Detect which cell encompasses the target text, then output its (X, Y) center coordinate. 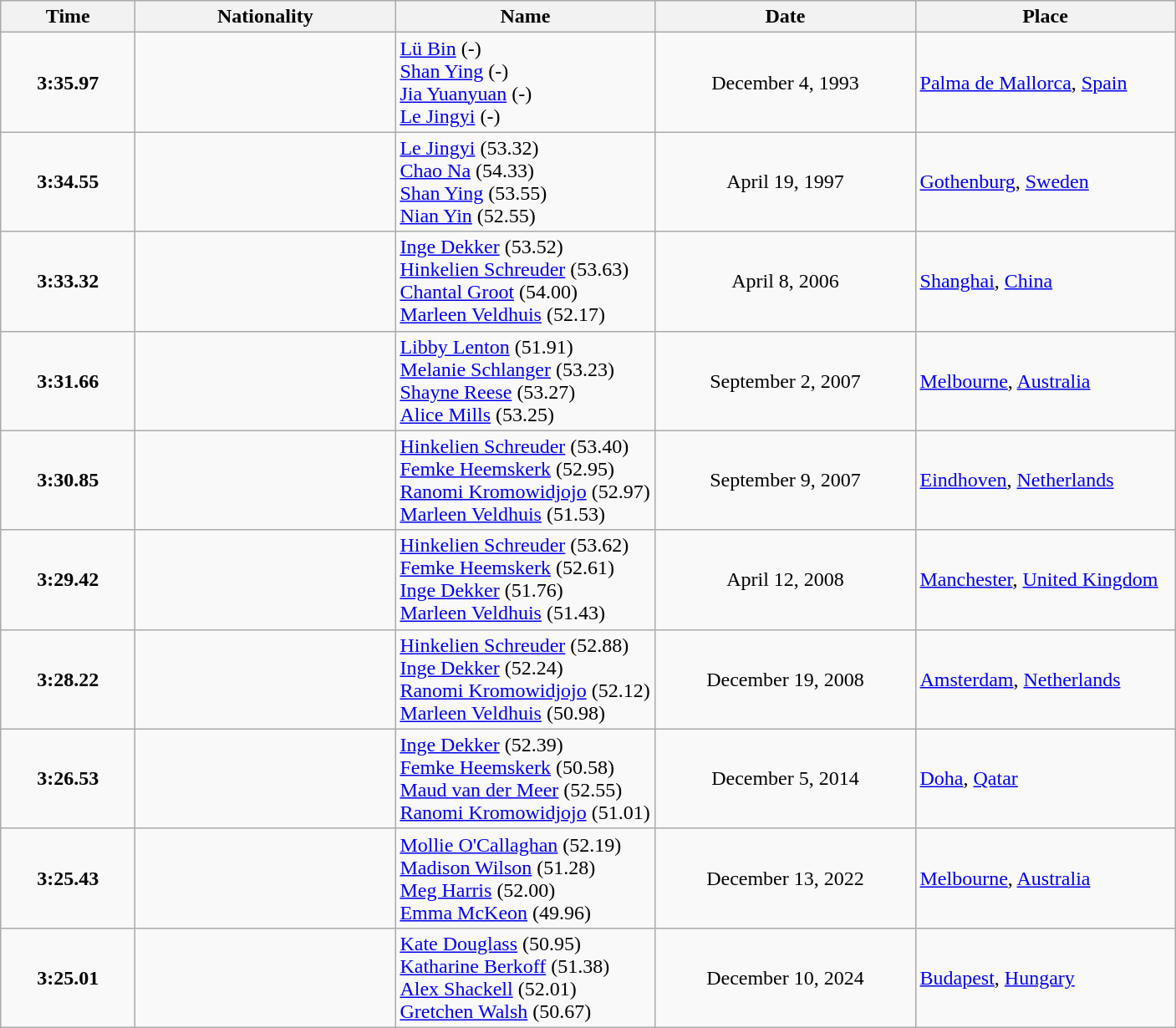
Time (69, 17)
Gothenburg, Sweden (1045, 182)
December 4, 1993 (786, 82)
3:33.32 (69, 281)
Eindhoven, Netherlands (1045, 480)
Amsterdam, Netherlands (1045, 679)
April 19, 1997 (786, 182)
Inge Dekker (52.39)Femke Heemskerk (50.58)Maud van der Meer (52.55)Ranomi Kromowidjojo (51.01) (525, 779)
December 10, 2024 (786, 978)
September 2, 2007 (786, 381)
Hinkelien Schreuder (53.62)Femke Heemskerk (52.61)Inge Dekker (51.76)Marleen Veldhuis (51.43) (525, 580)
Kate Douglass (50.95)Katharine Berkoff (51.38)Alex Shackell (52.01)Gretchen Walsh (50.67) (525, 978)
Doha, Qatar (1045, 779)
Place (1045, 17)
Hinkelien Schreuder (52.88)Inge Dekker (52.24)Ranomi Kromowidjojo (52.12)Marleen Veldhuis (50.98) (525, 679)
Shanghai, China (1045, 281)
Libby Lenton (51.91)Melanie Schlanger (53.23)Shayne Reese (53.27)Alice Mills (53.25) (525, 381)
Hinkelien Schreuder (53.40)Femke Heemskerk (52.95)Ranomi Kromowidjojo (52.97)Marleen Veldhuis (51.53) (525, 480)
Name (525, 17)
3:28.22 (69, 679)
Lü Bin (-)Shan Ying (-)Jia Yuanyuan (-)Le Jingyi (-) (525, 82)
Mollie O'Callaghan (52.19)Madison Wilson (51.28)Meg Harris (52.00)Emma McKeon (49.96) (525, 878)
Manchester, United Kingdom (1045, 580)
3:34.55 (69, 182)
3:35.97 (69, 82)
Budapest, Hungary (1045, 978)
April 12, 2008 (786, 580)
Nationality (266, 17)
Inge Dekker (53.52)Hinkelien Schreuder (53.63)Chantal Groot (54.00)Marleen Veldhuis (52.17) (525, 281)
December 13, 2022 (786, 878)
December 19, 2008 (786, 679)
3:29.42 (69, 580)
3:25.01 (69, 978)
Date (786, 17)
December 5, 2014 (786, 779)
Palma de Mallorca, Spain (1045, 82)
3:31.66 (69, 381)
3:30.85 (69, 480)
Le Jingyi (53.32)Chao Na (54.33)Shan Ying (53.55)Nian Yin (52.55) (525, 182)
April 8, 2006 (786, 281)
3:26.53 (69, 779)
September 9, 2007 (786, 480)
3:25.43 (69, 878)
